For the text-containing cell, return its midpoint in [X, Y] coordinate format. 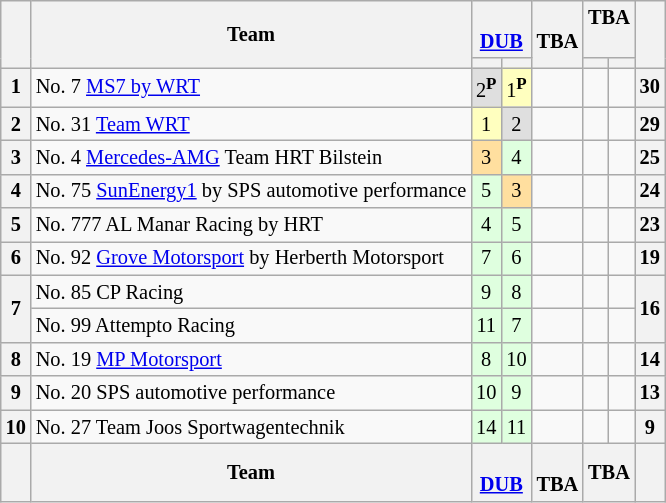
19 [650, 258]
29 [650, 124]
No. 777 AL Manar Racing by HRT [251, 225]
No. 7 MS7 by WRT [251, 88]
13 [650, 393]
No. 31 Team WRT [251, 124]
No. 92 Grove Motorsport by Herberth Motorsport [251, 258]
No. 75 SunEnergy1 by SPS automotive performance [251, 191]
No. 27 Team Joos Sportwagentechnik [251, 427]
No. 85 CP Racing [251, 292]
24 [650, 191]
2P [486, 88]
23 [650, 225]
No. 19 MP Motorsport [251, 359]
30 [650, 88]
No. 99 Attempto Racing [251, 326]
25 [650, 157]
1P [516, 88]
No. 4 Mercedes-AMG Team HRT Bilstein [251, 157]
16 [650, 308]
No. 20 SPS automotive performance [251, 393]
